Identify which cell holds the provided text, then report its [X, Y] central coordinate. 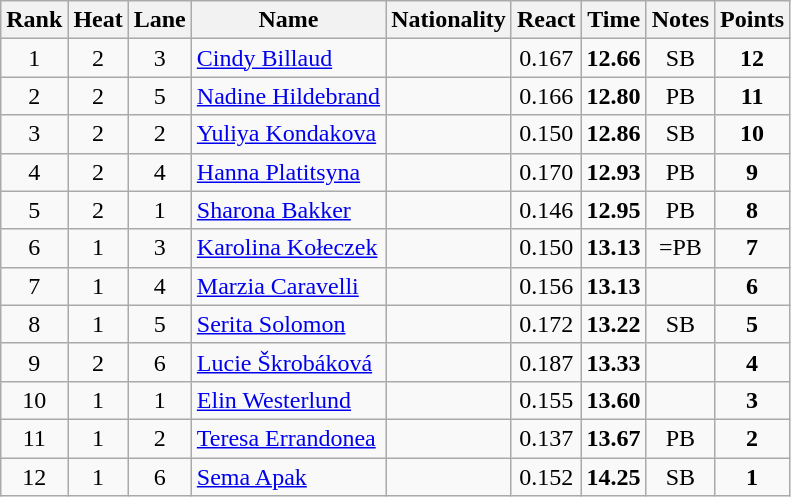
14.25 [614, 477]
0.155 [546, 400]
13.22 [614, 324]
12.95 [614, 210]
0.146 [546, 210]
Serita Solomon [288, 324]
Hanna Platitsyna [288, 172]
0.152 [546, 477]
Elin Westerlund [288, 400]
Notes [680, 20]
Nadine Hildebrand [288, 96]
12.80 [614, 96]
0.172 [546, 324]
Time [614, 20]
0.167 [546, 58]
0.166 [546, 96]
Yuliya Kondakova [288, 134]
React [546, 20]
13.33 [614, 362]
Lane [160, 20]
Heat [98, 20]
0.156 [546, 286]
0.187 [546, 362]
Marzia Caravelli [288, 286]
Karolina Kołeczek [288, 248]
13.60 [614, 400]
12.86 [614, 134]
Nationality [449, 20]
Cindy Billaud [288, 58]
Lucie Škrobáková [288, 362]
13.67 [614, 438]
12.93 [614, 172]
Sema Apak [288, 477]
Rank [34, 20]
Sharona Bakker [288, 210]
0.137 [546, 438]
Points [752, 20]
12.66 [614, 58]
Teresa Errandonea [288, 438]
=PB [680, 248]
Name [288, 20]
0.170 [546, 172]
